Determine the [x, y] coordinate at the center of the cell enclosing the given text.  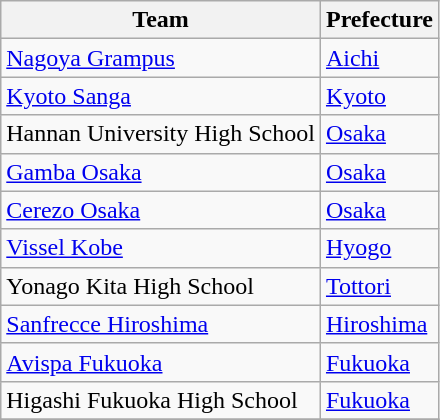
Cerezo Osaka [161, 210]
Vissel Kobe [161, 248]
Tottori [379, 286]
Team [161, 20]
Yonago Kita High School [161, 286]
Prefecture [379, 20]
Sanfrecce Hiroshima [161, 324]
Kyoto Sanga [161, 96]
Hannan University High School [161, 134]
Nagoya Grampus [161, 58]
Aichi [379, 58]
Hyogo [379, 248]
Gamba Osaka [161, 172]
Avispa Fukuoka [161, 362]
Higashi Fukuoka High School [161, 400]
Hiroshima [379, 324]
Kyoto [379, 96]
